Identify which cell holds the provided text, then report its (X, Y) central coordinate. 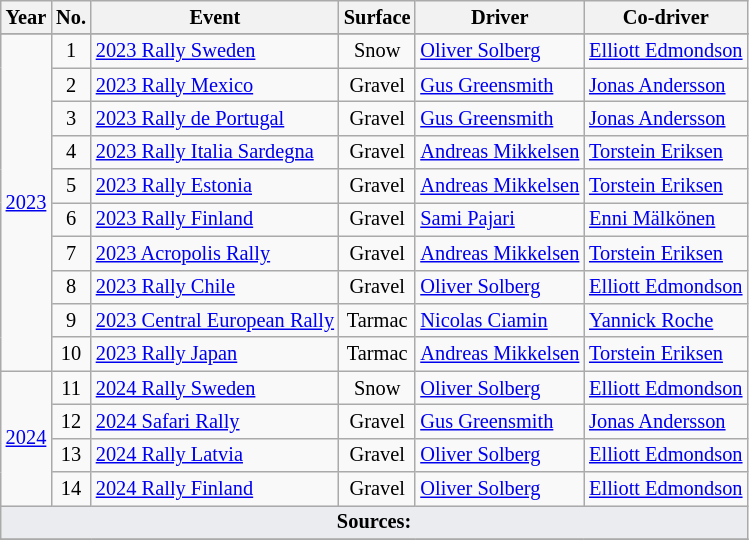
14 (71, 489)
3 (71, 118)
2023 Rally Chile (215, 287)
4 (71, 152)
5 (71, 186)
2 (71, 85)
2023 Rally Finland (215, 219)
2024 Rally Sweden (215, 388)
2023 Rally Italia Sardegna (215, 152)
6 (71, 219)
1 (71, 51)
2024 Rally Finland (215, 489)
8 (71, 287)
11 (71, 388)
2023 Rally de Portugal (215, 118)
2023 Rally Mexico (215, 85)
Nicolas Ciamin (500, 320)
2023 Central European Rally (215, 320)
2024 (26, 438)
2023 Rally Sweden (215, 51)
9 (71, 320)
12 (71, 421)
Year (26, 17)
Enni Mälkönen (666, 219)
13 (71, 455)
2023 Acropolis Rally (215, 253)
Event (215, 17)
Surface (377, 17)
No. (71, 17)
Co-driver (666, 17)
2023 Rally Estonia (215, 186)
10 (71, 354)
Yannick Roche (666, 320)
2023 Rally Japan (215, 354)
Sami Pajari (500, 219)
Driver (500, 17)
Sources: (374, 522)
2024 Safari Rally (215, 421)
2024 Rally Latvia (215, 455)
7 (71, 253)
2023 (26, 202)
